Identify which cell holds the provided text, then report its (X, Y) central coordinate. 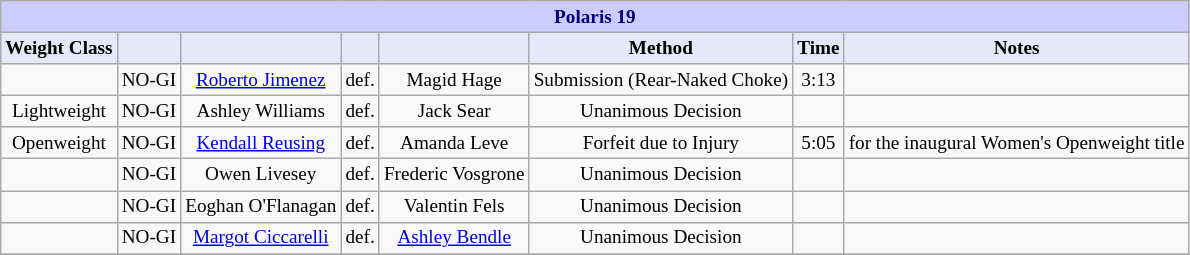
Method (661, 48)
Ashley Williams (261, 111)
3:13 (818, 80)
Amanda Leve (454, 143)
Owen Livesey (261, 175)
Time (818, 48)
5:05 (818, 143)
Forfeit due to Injury (661, 143)
Weight Class (59, 48)
Notes (1016, 48)
Magid Hage (454, 80)
Roberto Jimenez (261, 80)
Polaris 19 (595, 17)
Kendall Reusing (261, 143)
Valentin Fels (454, 206)
Margot Ciccarelli (261, 238)
for the inaugural Women's Openweight title (1016, 143)
Submission (Rear-Naked Choke) (661, 80)
Lightweight (59, 111)
Jack Sear (454, 111)
Ashley Bendle (454, 238)
Eoghan O'Flanagan (261, 206)
Frederic Vosgrone (454, 175)
Openweight (59, 143)
